Scan for the cell matching the given text and deliver its (x, y) coordinate at center. 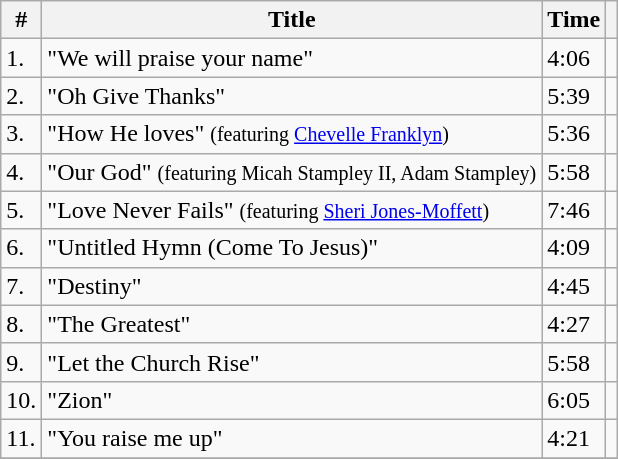
"Destiny" (292, 286)
Time (574, 20)
"Oh Give Thanks" (292, 96)
11. (22, 438)
Title (292, 20)
"Love Never Fails" (featuring Sheri Jones-Moffett) (292, 210)
4:45 (574, 286)
"The Greatest" (292, 324)
"We will praise your name" (292, 58)
4. (22, 172)
"You raise me up" (292, 438)
9. (22, 362)
4:06 (574, 58)
6. (22, 248)
4:09 (574, 248)
# (22, 20)
7:46 (574, 210)
5:39 (574, 96)
"How He loves" (featuring Chevelle Franklyn) (292, 134)
1. (22, 58)
5. (22, 210)
7. (22, 286)
2. (22, 96)
"Let the Church Rise" (292, 362)
"Our God" (featuring Micah Stampley II, Adam Stampley) (292, 172)
5:36 (574, 134)
"Zion" (292, 400)
3. (22, 134)
4:27 (574, 324)
6:05 (574, 400)
4:21 (574, 438)
"Untitled Hymn (Come To Jesus)" (292, 248)
8. (22, 324)
10. (22, 400)
